Determine the (x, y) coordinate at the center of the cell enclosing the given text.  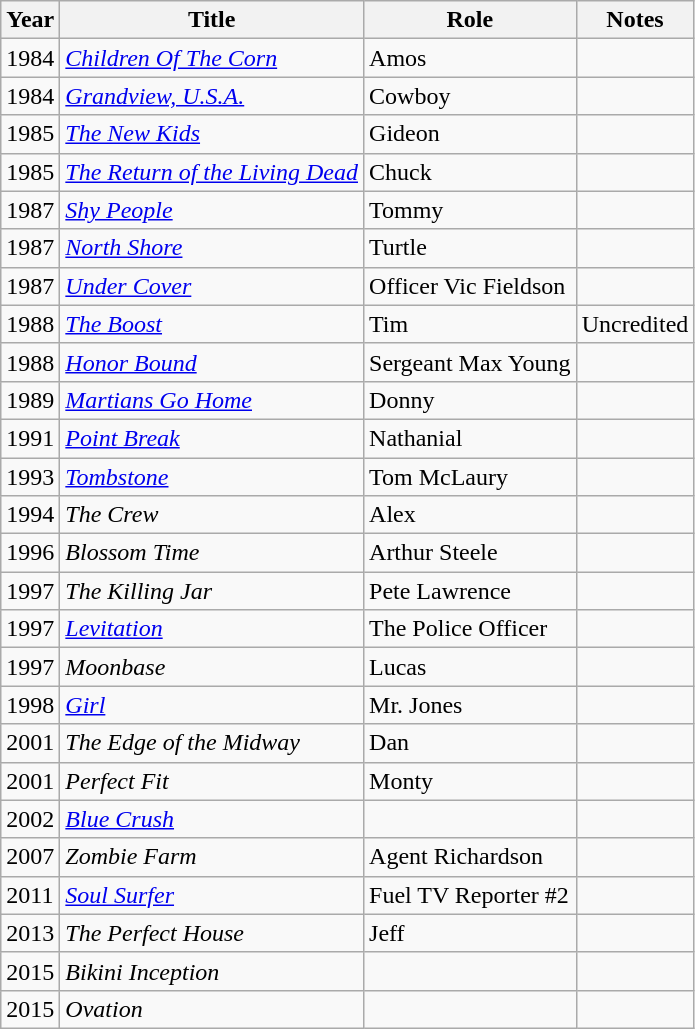
Point Break (212, 438)
Uncredited (635, 324)
Moonbase (212, 667)
Fuel TV Reporter #2 (470, 895)
Lucas (470, 667)
1998 (30, 705)
Blue Crush (212, 819)
1993 (30, 477)
Dan (470, 743)
2013 (30, 933)
Tombstone (212, 477)
2002 (30, 819)
1994 (30, 515)
The New Kids (212, 134)
Officer Vic Fieldson (470, 286)
1989 (30, 400)
Martians Go Home (212, 400)
Under Cover (212, 286)
2007 (30, 857)
Donny (470, 400)
The Boost (212, 324)
The Crew (212, 515)
Amos (470, 58)
Pete Lawrence (470, 591)
Role (470, 20)
Zombie Farm (212, 857)
Bikini Inception (212, 971)
Ovation (212, 1009)
Chuck (470, 172)
Gideon (470, 134)
Year (30, 20)
Girl (212, 705)
Tommy (470, 210)
The Killing Jar (212, 591)
Monty (470, 781)
Alex (470, 515)
Agent Richardson (470, 857)
1991 (30, 438)
Jeff (470, 933)
Notes (635, 20)
Turtle (470, 248)
Perfect Fit (212, 781)
2011 (30, 895)
Arthur Steele (470, 553)
The Return of the Living Dead (212, 172)
Honor Bound (212, 362)
The Police Officer (470, 629)
Shy People (212, 210)
Title (212, 20)
North Shore (212, 248)
Cowboy (470, 96)
Tom McLaury (470, 477)
Sergeant Max Young (470, 362)
Levitation (212, 629)
Nathanial (470, 438)
The Perfect House (212, 933)
Blossom Time (212, 553)
Mr. Jones (470, 705)
Grandview, U.S.A. (212, 96)
Children Of The Corn (212, 58)
Tim (470, 324)
Soul Surfer (212, 895)
1996 (30, 553)
The Edge of the Midway (212, 743)
